For the text-containing cell, return its midpoint in (x, y) coordinate format. 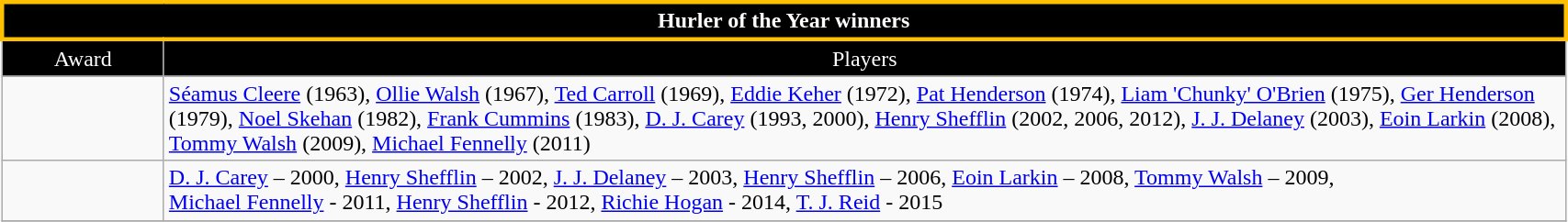
Players (864, 58)
Hurler of the Year winners (784, 20)
Award (83, 58)
